Search for the cell housing the specified text and yield its (X, Y) center coordinate. 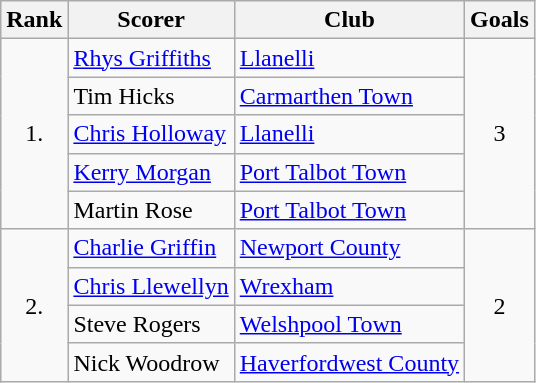
Tim Hicks (151, 96)
2. (34, 305)
Charlie Griffin (151, 248)
Newport County (349, 248)
Carmarthen Town (349, 96)
Scorer (151, 20)
Chris Llewellyn (151, 286)
Haverfordwest County (349, 362)
Goals (500, 20)
Kerry Morgan (151, 172)
Martin Rose (151, 210)
Steve Rogers (151, 324)
Rank (34, 20)
Club (349, 20)
Rhys Griffiths (151, 58)
Wrexham (349, 286)
3 (500, 134)
Nick Woodrow (151, 362)
Welshpool Town (349, 324)
2 (500, 305)
Chris Holloway (151, 134)
1. (34, 134)
